Identify which cell holds the provided text, then report its (x, y) central coordinate. 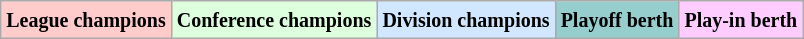
Division champions (466, 20)
Play-in berth (741, 20)
League champions (86, 20)
Conference champions (274, 20)
Playoff berth (617, 20)
